Capture the cell that displays the provided text and extract its (x, y) central coordinate. 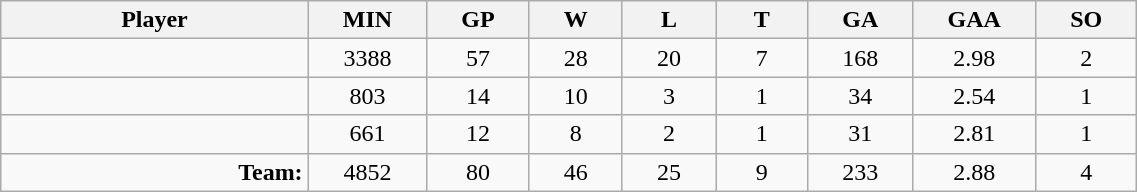
34 (860, 96)
4 (1086, 172)
4852 (368, 172)
14 (478, 96)
8 (576, 134)
W (576, 20)
2.81 (974, 134)
10 (576, 96)
9 (762, 172)
GA (860, 20)
Player (154, 20)
MIN (368, 20)
57 (478, 58)
T (762, 20)
2.54 (974, 96)
46 (576, 172)
20 (668, 58)
168 (860, 58)
2.98 (974, 58)
GP (478, 20)
7 (762, 58)
SO (1086, 20)
803 (368, 96)
31 (860, 134)
Team: (154, 172)
661 (368, 134)
GAA (974, 20)
2.88 (974, 172)
25 (668, 172)
3388 (368, 58)
12 (478, 134)
L (668, 20)
28 (576, 58)
233 (860, 172)
80 (478, 172)
3 (668, 96)
